Determine the [X, Y] coordinate at the center of the cell enclosing the given text.  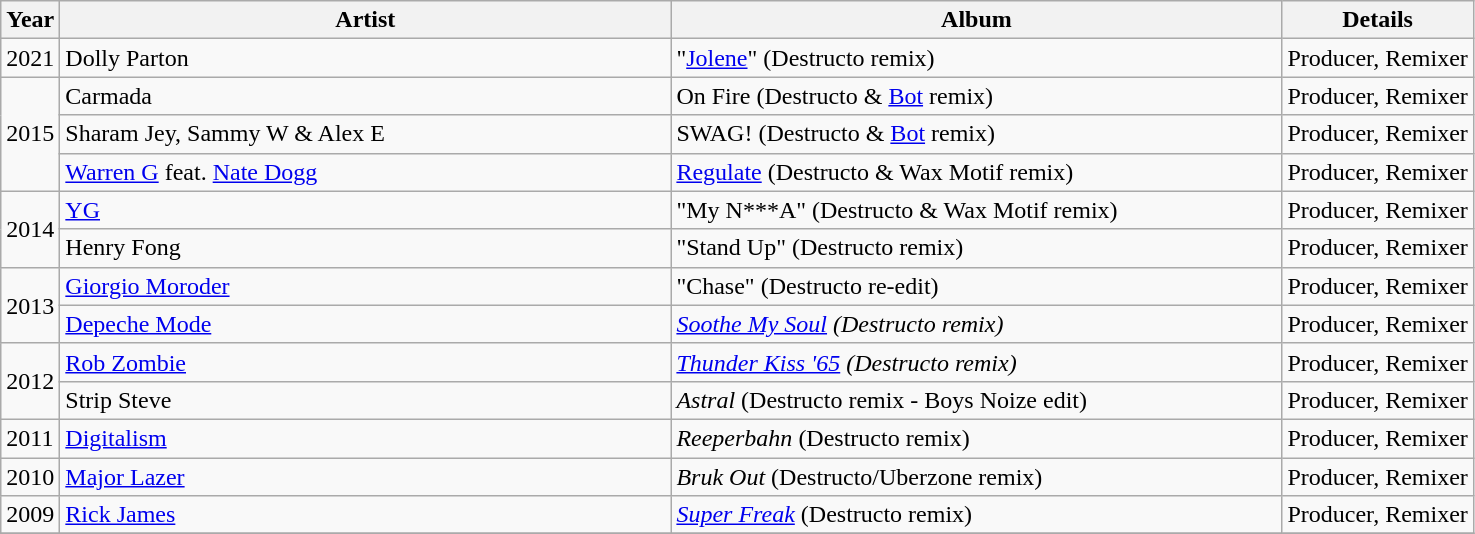
2021 [30, 58]
2010 [30, 477]
Sharam Jey, Sammy W & Alex E [366, 134]
Album [976, 20]
"Jolene" (Destructo remix) [976, 58]
"Stand Up" (Destructo remix) [976, 248]
Rob Zombie [366, 362]
On Fire (Destructo & Bot remix) [976, 96]
Warren G feat. Nate Dogg [366, 172]
Artist [366, 20]
Major Lazer [366, 477]
2009 [30, 515]
Super Freak (Destructo remix) [976, 515]
Giorgio Moroder [366, 286]
YG [366, 210]
Astral (Destructo remix - Boys Noize edit) [976, 400]
2011 [30, 438]
2014 [30, 229]
Depeche Mode [366, 324]
2015 [30, 134]
Carmada [366, 96]
"Chase" (Destructo re-edit) [976, 286]
SWAG! (Destructo & Bot remix) [976, 134]
"My N***A" (Destructo & Wax Motif remix) [976, 210]
Henry Fong [366, 248]
2013 [30, 305]
2012 [30, 381]
Reeperbahn (Destructo remix) [976, 438]
Regulate (Destructo & Wax Motif remix) [976, 172]
Strip Steve [366, 400]
Details [1378, 20]
Digitalism [366, 438]
Soothe My Soul (Destructo remix) [976, 324]
Bruk Out (Destructo/Uberzone remix) [976, 477]
Rick James [366, 515]
Thunder Kiss '65 (Destructo remix) [976, 362]
Dolly Parton [366, 58]
Year [30, 20]
